Determine the [x, y] coordinate at the center of the cell enclosing the given text.  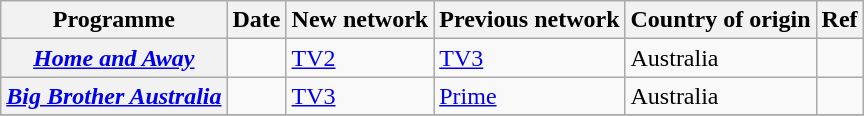
Home and Away [114, 58]
Prime [530, 96]
Big Brother Australia [114, 96]
Previous network [530, 20]
Date [256, 20]
Programme [114, 20]
Country of origin [720, 20]
Ref [840, 20]
TV2 [360, 58]
New network [360, 20]
